Extract the [X, Y] coordinate from the center of the cell holding the provided text.  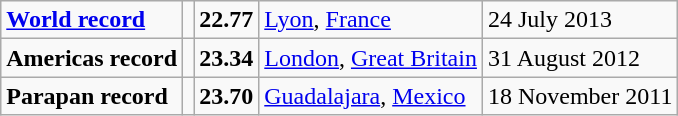
18 November 2011 [580, 96]
24 July 2013 [580, 20]
23.34 [226, 58]
Parapan record [92, 96]
Americas record [92, 58]
World record [92, 20]
23.70 [226, 96]
31 August 2012 [580, 58]
Guadalajara, Mexico [371, 96]
22.77 [226, 20]
London, Great Britain [371, 58]
Lyon, France [371, 20]
